From the cell containing the given text, extract its center point as [x, y] coordinate. 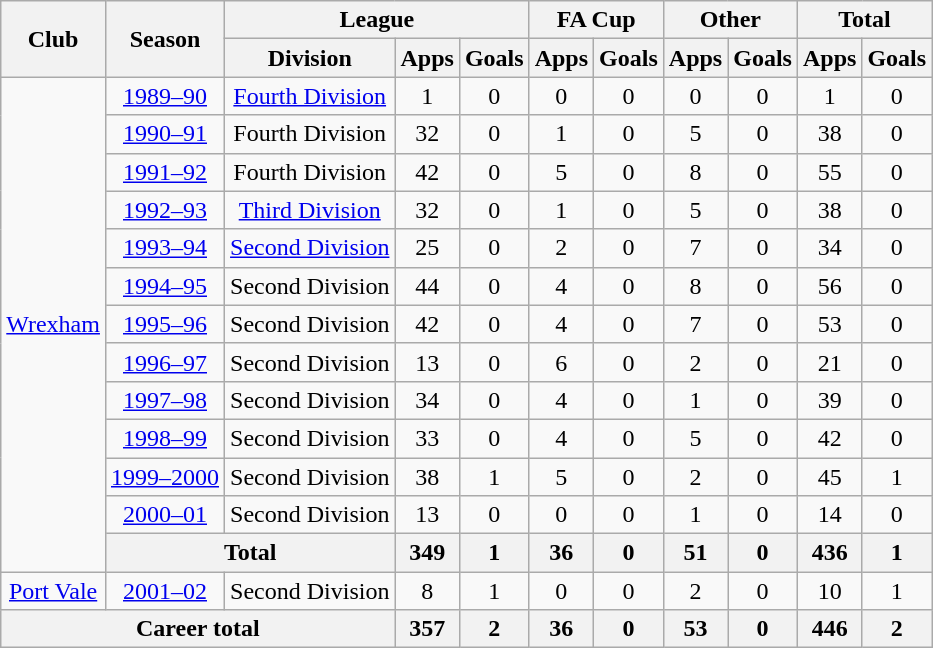
Division [310, 58]
2000–01 [164, 515]
1999–2000 [164, 477]
10 [829, 591]
45 [829, 477]
33 [427, 438]
14 [829, 515]
55 [829, 172]
6 [561, 362]
436 [829, 553]
51 [695, 553]
Club [54, 39]
Season [164, 39]
1994–95 [164, 286]
1989–90 [164, 96]
League [378, 20]
44 [427, 286]
357 [427, 629]
Career total [198, 629]
349 [427, 553]
1997–98 [164, 400]
Wrexham [54, 324]
1993–94 [164, 248]
21 [829, 362]
Third Division [310, 210]
2001–02 [164, 591]
25 [427, 248]
1996–97 [164, 362]
FA Cup [596, 20]
1991–92 [164, 172]
Port Vale [54, 591]
1995–96 [164, 324]
446 [829, 629]
1990–91 [164, 134]
1998–99 [164, 438]
56 [829, 286]
Other [730, 20]
39 [829, 400]
1992–93 [164, 210]
